Identify which cell holds the provided text, then report its (X, Y) central coordinate. 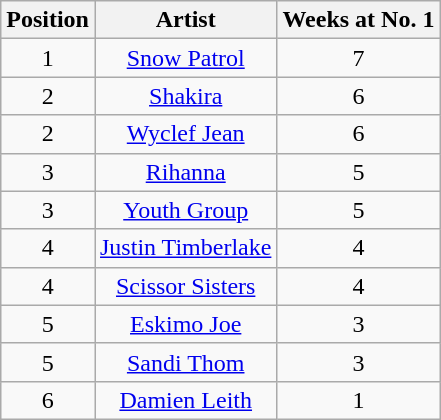
Rihanna (185, 172)
Youth Group (185, 210)
Shakira (185, 96)
Eskimo Joe (185, 324)
Position (48, 20)
Sandi Thom (185, 362)
Damien Leith (185, 400)
7 (358, 58)
Snow Patrol (185, 58)
Scissor Sisters (185, 286)
Weeks at No. 1 (358, 20)
Wyclef Jean (185, 134)
Justin Timberlake (185, 248)
Artist (185, 20)
